Output the [X, Y] coordinate of the center of the cell containing the given text.  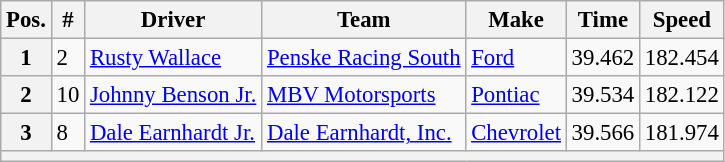
182.122 [682, 95]
Johnny Benson Jr. [174, 95]
Dale Earnhardt Jr. [174, 133]
Pos. [26, 20]
181.974 [682, 133]
8 [68, 133]
Rusty Wallace [174, 58]
3 [26, 133]
39.462 [602, 58]
Team [364, 20]
Driver [174, 20]
Make [516, 20]
Time [602, 20]
Penske Racing South [364, 58]
39.566 [602, 133]
182.454 [682, 58]
10 [68, 95]
Ford [516, 58]
Speed [682, 20]
# [68, 20]
MBV Motorsports [364, 95]
Pontiac [516, 95]
Chevrolet [516, 133]
1 [26, 58]
Dale Earnhardt, Inc. [364, 133]
39.534 [602, 95]
